Return the [X, Y] coordinate for the center point of the cell that contains the specified text.  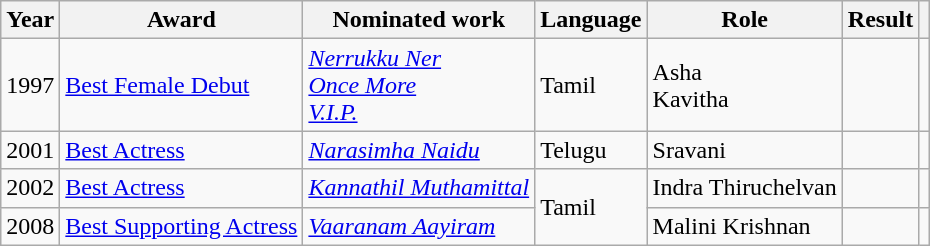
Telugu [591, 150]
Nominated work [419, 20]
Best Supporting Actress [182, 226]
2001 [30, 150]
Kannathil Muthamittal [419, 188]
Role [744, 20]
Malini Krishnan [744, 226]
AshaKavitha [744, 85]
2002 [30, 188]
Nerrukku NerOnce MoreV.I.P. [419, 85]
Narasimha Naidu [419, 150]
Vaaranam Aayiram [419, 226]
Result [880, 20]
Award [182, 20]
Best Female Debut [182, 85]
2008 [30, 226]
Year [30, 20]
Sravani [744, 150]
Language [591, 20]
Indra Thiruchelvan [744, 188]
1997 [30, 85]
